Search for the cell housing the specified text and yield its (x, y) center coordinate. 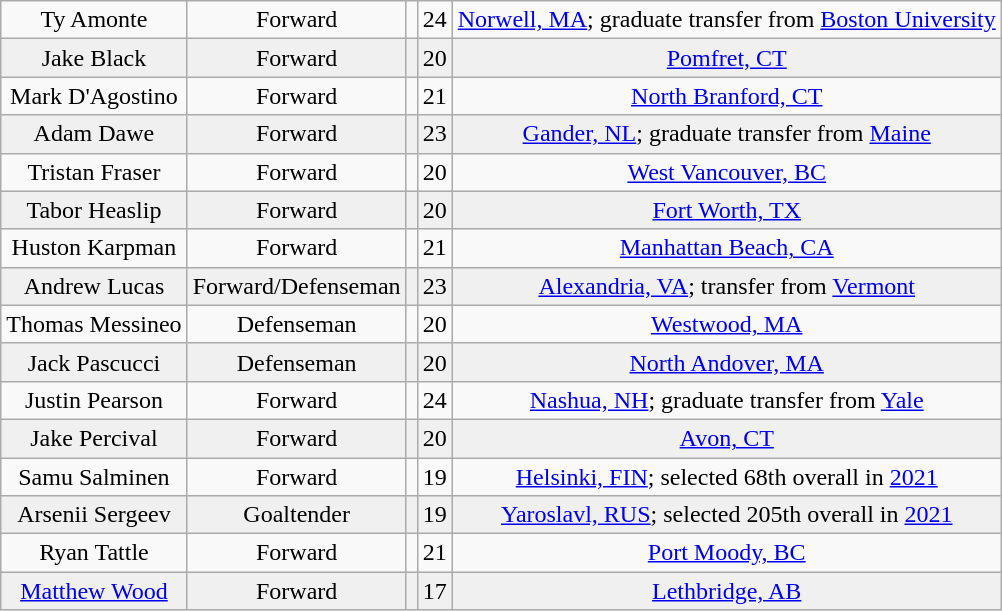
Tabor Heaslip (94, 210)
North Branford, CT (726, 96)
Helsinki, FIN; selected 68th overall in 2021 (726, 477)
Ty Amonte (94, 20)
Lethbridge, AB (726, 591)
Alexandria, VA; transfer from Vermont (726, 286)
Port Moody, BC (726, 553)
Ryan Tattle (94, 553)
Pomfret, CT (726, 58)
North Andover, MA (726, 362)
Forward/Defenseman (296, 286)
Matthew Wood (94, 591)
Jack Pascucci (94, 362)
Manhattan Beach, CA (726, 248)
Tristan Fraser (94, 172)
Arsenii Sergeev (94, 515)
17 (434, 591)
Fort Worth, TX (726, 210)
Gander, NL; graduate transfer from Maine (726, 134)
Avon, CT (726, 438)
Justin Pearson (94, 400)
Adam Dawe (94, 134)
Huston Karpman (94, 248)
Jake Percival (94, 438)
Nashua, NH; graduate transfer from Yale (726, 400)
Norwell, MA; graduate transfer from Boston University (726, 20)
West Vancouver, BC (726, 172)
Andrew Lucas (94, 286)
Yaroslavl, RUS; selected 205th overall in 2021 (726, 515)
Jake Black (94, 58)
Westwood, MA (726, 324)
Thomas Messineo (94, 324)
Mark D'Agostino (94, 96)
Samu Salminen (94, 477)
Goaltender (296, 515)
